Capture the cell that displays the provided text and extract its [x, y] central coordinate. 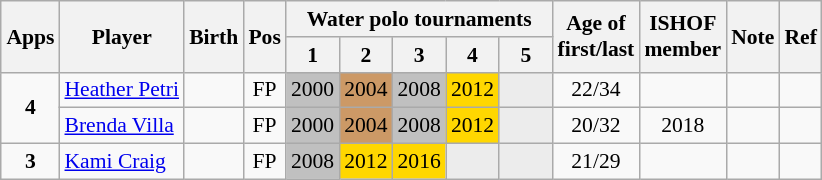
Birth [214, 36]
Age offirst/last [596, 36]
Apps [30, 36]
2018 [682, 126]
Brenda Villa [122, 126]
Note [752, 36]
1 [312, 55]
Player [122, 36]
Ref [800, 36]
Pos [264, 36]
Water polo tournaments [420, 19]
ISHOFmember [682, 36]
21/29 [596, 162]
Kami Craig [122, 162]
20/32 [596, 126]
Heather Petri [122, 90]
5 [526, 55]
22/34 [596, 90]
2016 [420, 162]
2 [366, 55]
